Determine the (X, Y) coordinate at the center of the cell enclosing the given text.  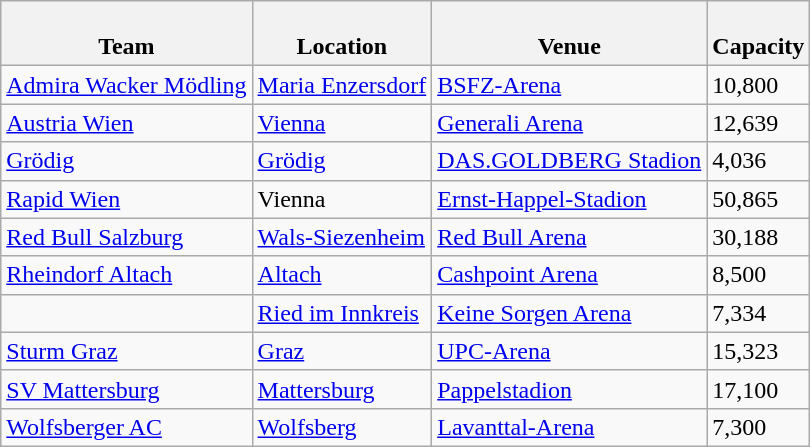
10,800 (758, 85)
Wolfsberger AC (126, 427)
Mattersburg (342, 389)
Graz (342, 351)
Red Bull Arena (570, 237)
UPC-Arena (570, 351)
Admira Wacker Mödling (126, 85)
Ried im Innkreis (342, 313)
Austria Wien (126, 123)
Generali Arena (570, 123)
Capacity (758, 34)
Rheindorf Altach (126, 275)
Maria Enzersdorf (342, 85)
12,639 (758, 123)
Team (126, 34)
30,188 (758, 237)
50,865 (758, 199)
Rapid Wien (126, 199)
Wals-Siezenheim (342, 237)
Location (342, 34)
Wolfsberg (342, 427)
4,036 (758, 161)
Pappelstadion (570, 389)
SV Mattersburg (126, 389)
Cashpoint Arena (570, 275)
Red Bull Salzburg (126, 237)
DAS.GOLDBERG Stadion (570, 161)
7,334 (758, 313)
15,323 (758, 351)
Sturm Graz (126, 351)
7,300 (758, 427)
Altach (342, 275)
8,500 (758, 275)
Keine Sorgen Arena (570, 313)
Venue (570, 34)
Lavanttal-Arena (570, 427)
17,100 (758, 389)
Ernst-Happel-Stadion (570, 199)
BSFZ-Arena (570, 85)
